Return (X, Y) of the center of cell containing provided text 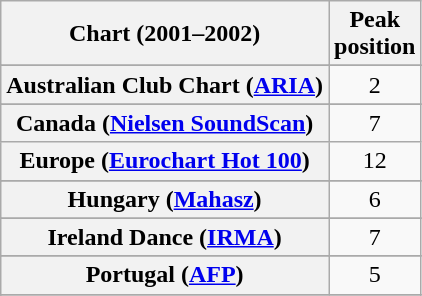
Europe (Eurochart Hot 100) (165, 161)
Ireland Dance (IRMA) (165, 237)
Chart (2001–2002) (165, 34)
6 (374, 199)
5 (374, 275)
Portugal (AFP) (165, 275)
12 (374, 161)
Canada (Nielsen SoundScan) (165, 123)
Australian Club Chart (ARIA) (165, 85)
Peakposition (374, 34)
2 (374, 85)
Hungary (Mahasz) (165, 199)
